Return the (X, Y) coordinate for the center point of the cell that contains the specified text.  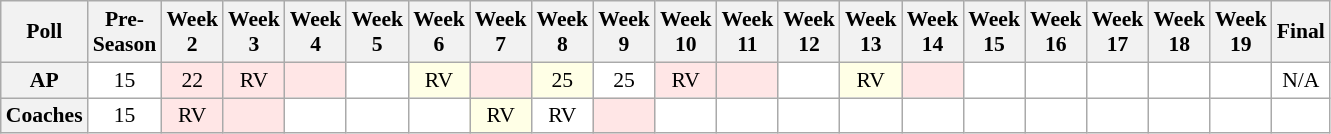
Week12 (809, 32)
Pre-Season (125, 32)
Week2 (192, 32)
Poll (44, 32)
Week17 (1118, 32)
Week19 (1241, 32)
Week3 (254, 32)
Week14 (933, 32)
Week4 (316, 32)
22 (192, 80)
Coaches (44, 116)
N/A (1301, 80)
Week16 (1056, 32)
Week15 (994, 32)
Final (1301, 32)
Week18 (1179, 32)
Week10 (686, 32)
Week8 (562, 32)
Week6 (439, 32)
Week7 (501, 32)
Week11 (748, 32)
AP (44, 80)
Week5 (377, 32)
Week9 (624, 32)
Week13 (871, 32)
